From the cell containing the given text, extract its center point as [x, y] coordinate. 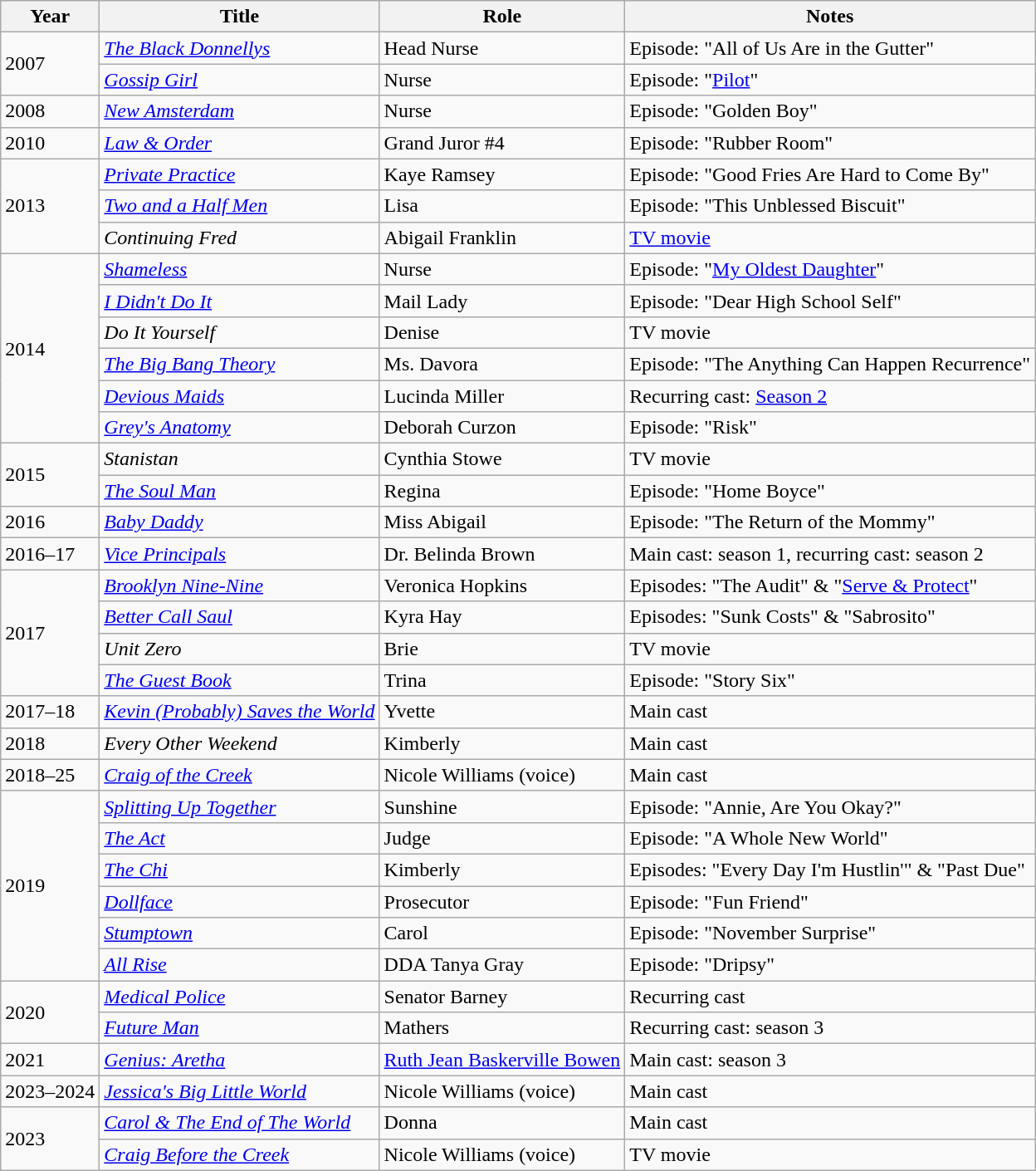
Episode: "This Unblessed Biscuit" [830, 206]
Head Nurse [502, 48]
Baby Daddy [239, 522]
2017–18 [50, 712]
The Chi [239, 870]
Judge [502, 838]
Medical Police [239, 997]
Recurring cast: Season 2 [830, 396]
Mail Lady [502, 301]
Episodes: "Every Day I'm Hustlin'" & "Past Due" [830, 870]
Private Practice [239, 174]
2016 [50, 522]
Denise [502, 332]
Main cast: season 1, recurring cast: season 2 [830, 554]
Dollface [239, 901]
Episodes: "Sunk Costs" & "Sabrosito" [830, 617]
Kaye Ramsey [502, 174]
Law & Order [239, 143]
2015 [50, 475]
Episodes: "The Audit" & "Serve & Protect" [830, 585]
Unit Zero [239, 649]
Prosecutor [502, 901]
Carol [502, 933]
Episode: "November Surprise" [830, 933]
The Black Donnellys [239, 48]
Genius: Aretha [239, 1060]
Grand Juror #4 [502, 143]
Episode: "Dripsy" [830, 965]
Deborah Curzon [502, 428]
Stumptown [239, 933]
Episode: "Fun Friend" [830, 901]
2010 [50, 143]
Title [239, 17]
Episode: "All of Us Are in the Gutter" [830, 48]
Episode: "Pilot" [830, 80]
Recurring cast [830, 997]
Jessica's Big Little World [239, 1091]
2019 [50, 885]
2018–25 [50, 775]
Every Other Weekend [239, 743]
Mathers [502, 1028]
Better Call Saul [239, 617]
Ruth Jean Baskerville Bowen [502, 1060]
Episode: "Golden Boy" [830, 111]
Yvette [502, 712]
2008 [50, 111]
Veronica Hopkins [502, 585]
Sunshine [502, 806]
2023–2024 [50, 1091]
2018 [50, 743]
Episode: "Risk" [830, 428]
Episode: "Home Boyce" [830, 491]
Craig of the Creek [239, 775]
Episode: "Rubber Room" [830, 143]
Episode: "My Oldest Daughter" [830, 269]
Shameless [239, 269]
I Didn't Do It [239, 301]
Brie [502, 649]
2020 [50, 1012]
Episode: "Story Six" [830, 680]
Craig Before the Creek [239, 1154]
Lucinda Miller [502, 396]
Do It Yourself [239, 332]
Two and a Half Men [239, 206]
Vice Principals [239, 554]
Trina [502, 680]
2021 [50, 1060]
Splitting Up Together [239, 806]
2017 [50, 633]
Grey's Anatomy [239, 428]
2007 [50, 64]
The Act [239, 838]
Recurring cast: season 3 [830, 1028]
Future Man [239, 1028]
Year [50, 17]
Abigail Franklin [502, 238]
The Guest Book [239, 680]
Devious Maids [239, 396]
Senator Barney [502, 997]
Continuing Fred [239, 238]
Notes [830, 17]
Lisa [502, 206]
The Big Bang Theory [239, 364]
Episode: "Annie, Are You Okay?" [830, 806]
DDA Tanya Gray [502, 965]
Stanistan [239, 459]
2016–17 [50, 554]
Kyra Hay [502, 617]
All Rise [239, 965]
Role [502, 17]
Regina [502, 491]
New Amsterdam [239, 111]
2014 [50, 348]
Donna [502, 1123]
Episode: "A Whole New World" [830, 838]
Brooklyn Nine-Nine [239, 585]
The Soul Man [239, 491]
Cynthia Stowe [502, 459]
Episode: "Dear High School Self" [830, 301]
Kevin (Probably) Saves the World [239, 712]
Episode: "Good Fries Are Hard to Come By" [830, 174]
2023 [50, 1139]
Ms. Davora [502, 364]
Episode: "The Anything Can Happen Recurrence" [830, 364]
Main cast: season 3 [830, 1060]
2013 [50, 206]
Dr. Belinda Brown [502, 554]
Miss Abigail [502, 522]
Carol & The End of The World [239, 1123]
Gossip Girl [239, 80]
Episode: "The Return of the Mommy" [830, 522]
